Identify which cell holds the provided text, then report its [X, Y] central coordinate. 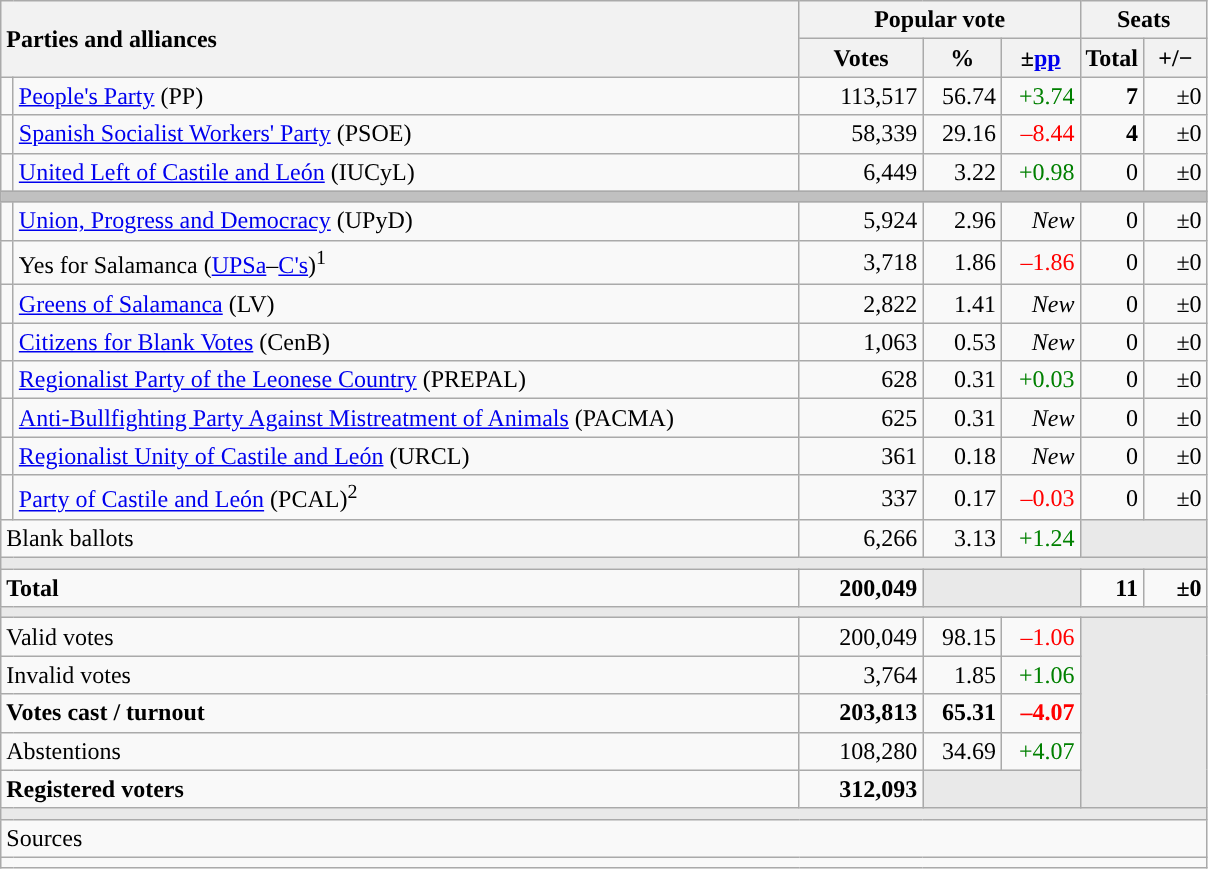
+/− [1176, 58]
Registered voters [400, 789]
65.31 [962, 713]
Regionalist Party of the Leonese Country (PREPAL) [406, 380]
6,449 [861, 172]
Union, Progress and Democracy (UPyD) [406, 221]
Votes cast / turnout [400, 713]
3.13 [962, 539]
625 [861, 418]
6,266 [861, 539]
34.69 [962, 751]
29.16 [962, 134]
Votes [861, 58]
3.22 [962, 172]
Regionalist Unity of Castile and León (URCL) [406, 456]
±pp [1040, 58]
+0.03 [1040, 380]
56.74 [962, 96]
Yes for Salamanca (UPSa–C's)1 [406, 262]
108,280 [861, 751]
5,924 [861, 221]
0.18 [962, 456]
1,063 [861, 342]
3,718 [861, 262]
Popular vote [940, 20]
98.15 [962, 637]
+3.74 [1040, 96]
0.53 [962, 342]
Anti-Bullfighting Party Against Mistreatment of Animals (PACMA) [406, 418]
2,822 [861, 304]
0.17 [962, 498]
–8.44 [1040, 134]
Seats [1144, 20]
% [962, 58]
United Left of Castile and León (IUCyL) [406, 172]
58,339 [861, 134]
+1.24 [1040, 539]
1.41 [962, 304]
Party of Castile and León (PCAL)2 [406, 498]
Valid votes [400, 637]
11 [1112, 588]
Greens of Salamanca (LV) [406, 304]
312,093 [861, 789]
Spanish Socialist Workers' Party (PSOE) [406, 134]
+0.98 [1040, 172]
Abstentions [400, 751]
203,813 [861, 713]
113,517 [861, 96]
Invalid votes [400, 675]
3,764 [861, 675]
+1.06 [1040, 675]
361 [861, 456]
337 [861, 498]
–4.07 [1040, 713]
+4.07 [1040, 751]
7 [1112, 96]
628 [861, 380]
Parties and alliances [400, 39]
1.85 [962, 675]
Citizens for Blank Votes (CenB) [406, 342]
1.86 [962, 262]
Sources [604, 838]
Blank ballots [400, 539]
–1.86 [1040, 262]
4 [1112, 134]
–0.03 [1040, 498]
People's Party (PP) [406, 96]
–1.06 [1040, 637]
2.96 [962, 221]
